Determine the [x, y] coordinate at the center of the cell enclosing the given text.  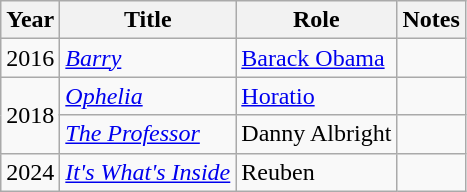
The Professor [148, 134]
Barry [148, 58]
Ophelia [148, 96]
2024 [30, 172]
Reuben [316, 172]
Notes [431, 20]
2018 [30, 115]
Year [30, 20]
Horatio [316, 96]
Barack Obama [316, 58]
Role [316, 20]
2016 [30, 58]
Danny Albright [316, 134]
Title [148, 20]
It's What's Inside [148, 172]
